Identify which cell holds the provided text, then report its [X, Y] central coordinate. 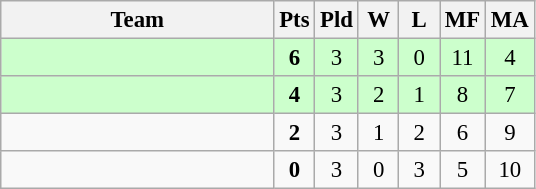
7 [510, 95]
W [378, 20]
8 [463, 95]
MA [510, 20]
Pld [337, 20]
Team [138, 20]
9 [510, 133]
L [420, 20]
Pts [294, 20]
10 [510, 170]
MF [463, 20]
11 [463, 58]
5 [463, 170]
